From the cell containing the given text, extract its center point as (x, y) coordinate. 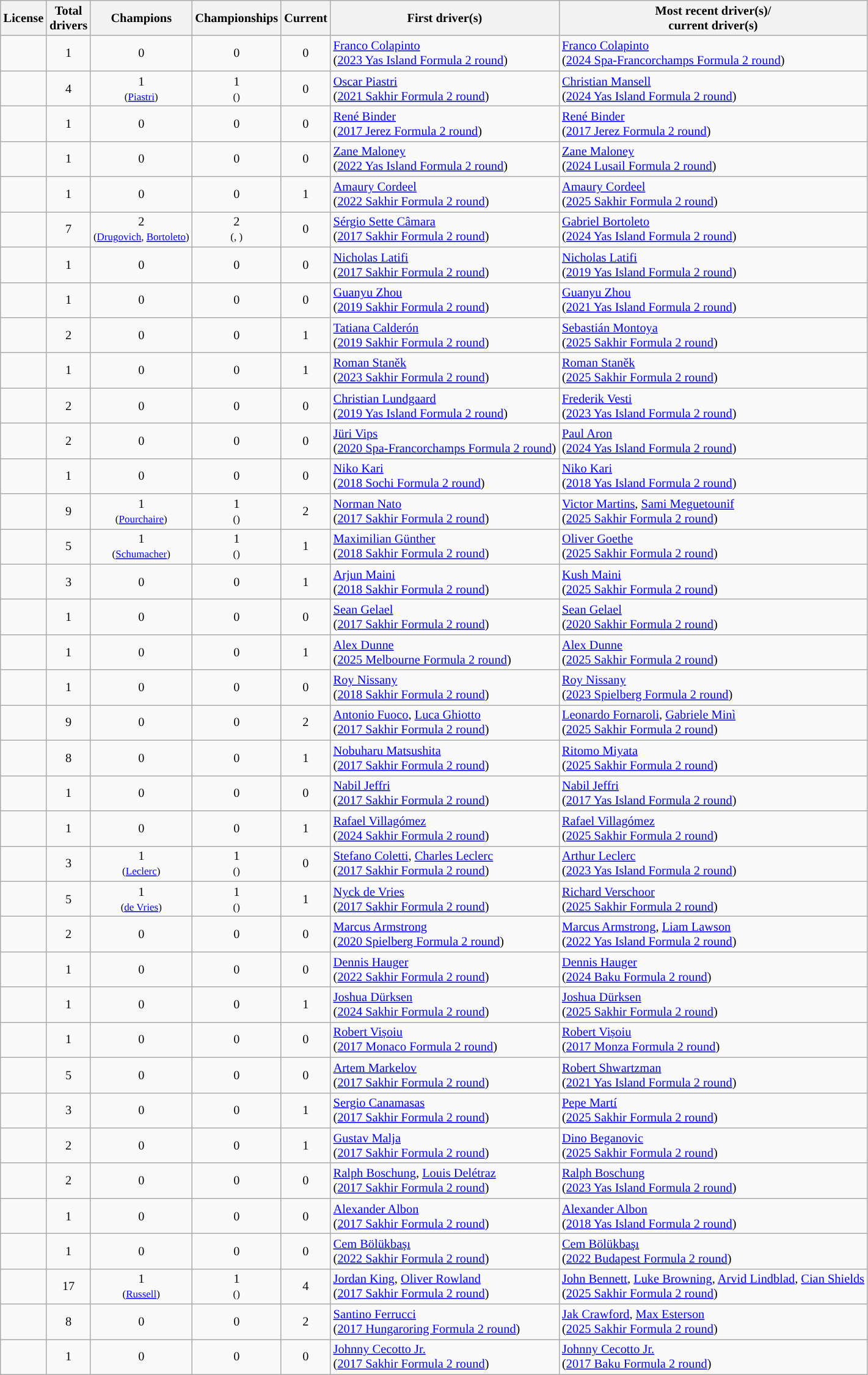
Leonardo Fornaroli, Gabriele Minì(2025 Sakhir Formula 2 round) (713, 722)
Christian Lundgaard(2019 Yas Island Formula 2 round) (445, 406)
Guanyu Zhou(2021 Yas Island Formula 2 round) (713, 300)
Johnny Cecotto Jr.(2017 Sakhir Formula 2 round) (445, 1357)
1(Russell) (141, 1286)
Alex Dunne(2025 Melbourne Formula 2 round) (445, 652)
Rafael Villagómez(2025 Sakhir Formula 2 round) (713, 828)
Roman Staněk(2023 Sakhir Formula 2 round) (445, 370)
Roy Nissany(2018 Sakhir Formula 2 round) (445, 687)
Oliver Goethe(2025 Sakhir Formula 2 round) (713, 546)
7 (68, 229)
Marcus Armstrong, Liam Lawson(2022 Yas Island Formula 2 round) (713, 934)
Nicholas Latifi(2017 Sakhir Formula 2 round) (445, 265)
Zane Maloney(2024 Lusail Formula 2 round) (713, 159)
Gustav Malja(2017 Sakhir Formula 2 round) (445, 1145)
Alexander Albon(2017 Sakhir Formula 2 round) (445, 1216)
Sebastián Montoya(2025 Sakhir Formula 2 round) (713, 335)
Alexander Albon(2018 Yas Island Formula 2 round) (713, 1216)
Tatiana Calderón(2019 Sakhir Formula 2 round) (445, 335)
Ritomo Miyata(2025 Sakhir Formula 2 round) (713, 758)
1(Leclerc) (141, 864)
Nabil Jeffri(2017 Sakhir Formula 2 round) (445, 793)
Current (305, 18)
Maximilian Günther(2018 Sakhir Formula 2 round) (445, 546)
Cem Bölükbaşı(2022 Budapest Formula 2 round) (713, 1251)
Roman Staněk(2025 Sakhir Formula 2 round) (713, 370)
Pepe Martí(2025 Sakhir Formula 2 round) (713, 1110)
Gabriel Bortoleto(2024 Yas Island Formula 2 round) (713, 229)
Victor Martins, Sami Meguetounif(2025 Sakhir Formula 2 round) (713, 512)
John Bennett, Luke Browning, Arvid Lindblad, Cian Shields(2025 Sakhir Formula 2 round) (713, 1286)
Jak Crawford, Max Esterson(2025 Sakhir Formula 2 round) (713, 1322)
License (23, 18)
Nobuharu Matsushita(2017 Sakhir Formula 2 round) (445, 758)
17 (68, 1286)
Niko Kari(2018 Sochi Formula 2 round) (445, 476)
Nyck de Vries(2017 Sakhir Formula 2 round) (445, 899)
Norman Nato(2017 Sakhir Formula 2 round) (445, 512)
Johnny Cecotto Jr.(2017 Baku Formula 2 round) (713, 1357)
Franco Colapinto(2024 Spa-Francorchamps Formula 2 round) (713, 53)
1(Piastri) (141, 89)
Amaury Cordeel(2022 Sakhir Formula 2 round) (445, 194)
Richard Verschoor(2025 Sakhir Formula 2 round) (713, 899)
Dennis Hauger(2022 Sakhir Formula 2 round) (445, 969)
Roy Nissany(2023 Spielberg Formula 2 round) (713, 687)
Rafael Villagómez(2024 Sakhir Formula 2 round) (445, 828)
Robert Vișoiu(2017 Monaco Formula 2 round) (445, 1039)
Most recent driver(s)/current driver(s) (713, 18)
First driver(s) (445, 18)
1(Pourchaire) (141, 512)
Arjun Maini(2018 Sakhir Formula 2 round) (445, 582)
Paul Aron(2024 Yas Island Formula 2 round) (713, 441)
Sean Gelael(2020 Sakhir Formula 2 round) (713, 617)
Niko Kari(2018 Yas Island Formula 2 round) (713, 476)
Joshua Dürksen(2024 Sakhir Formula 2 round) (445, 1005)
Champions (141, 18)
1(Schumacher) (141, 546)
Ralph Boschung(2023 Yas Island Formula 2 round) (713, 1181)
1(de Vries) (141, 899)
Oscar Piastri(2021 Sakhir Formula 2 round) (445, 89)
Dino Beganovic(2025 Sakhir Formula 2 round) (713, 1145)
2(, ) (236, 229)
2(Drugovich, Bortoleto) (141, 229)
Jüri Vips(2020 Spa-Francorchamps Formula 2 round) (445, 441)
Stefano Coletti, Charles Leclerc(2017 Sakhir Formula 2 round) (445, 864)
Sergio Canamasas(2017 Sakhir Formula 2 round) (445, 1110)
Jordan King, Oliver Rowland(2017 Sakhir Formula 2 round) (445, 1286)
Christian Mansell(2024 Yas Island Formula 2 round) (713, 89)
Guanyu Zhou(2019 Sakhir Formula 2 round) (445, 300)
Robert Vișoiu(2017 Monza Formula 2 round) (713, 1039)
Dennis Hauger(2024 Baku Formula 2 round) (713, 969)
Totaldrivers (68, 18)
Artem Markelov(2017 Sakhir Formula 2 round) (445, 1075)
Kush Maini(2025 Sakhir Formula 2 round) (713, 582)
Nabil Jeffri(2017 Yas Island Formula 2 round) (713, 793)
Arthur Leclerc(2023 Yas Island Formula 2 round) (713, 864)
Santino Ferrucci(2017 Hungaroring Formula 2 round) (445, 1322)
Cem Bölükbaşı(2022 Sakhir Formula 2 round) (445, 1251)
Franco Colapinto(2023 Yas Island Formula 2 round) (445, 53)
Sérgio Sette Câmara(2017 Sakhir Formula 2 round) (445, 229)
Alex Dunne(2025 Sakhir Formula 2 round) (713, 652)
Marcus Armstrong(2020 Spielberg Formula 2 round) (445, 934)
Amaury Cordeel(2025 Sakhir Formula 2 round) (713, 194)
Zane Maloney(2022 Yas Island Formula 2 round) (445, 159)
Nicholas Latifi(2019 Yas Island Formula 2 round) (713, 265)
Frederik Vesti(2023 Yas Island Formula 2 round) (713, 406)
Robert Shwartzman(2021 Yas Island Formula 2 round) (713, 1075)
Ralph Boschung, Louis Delétraz(2017 Sakhir Formula 2 round) (445, 1181)
Antonio Fuoco, Luca Ghiotto(2017 Sakhir Formula 2 round) (445, 722)
Joshua Dürksen(2025 Sakhir Formula 2 round) (713, 1005)
Championships (236, 18)
Sean Gelael(2017 Sakhir Formula 2 round) (445, 617)
